Provide the [x, y] coordinate of the cell's center where the given text is located.  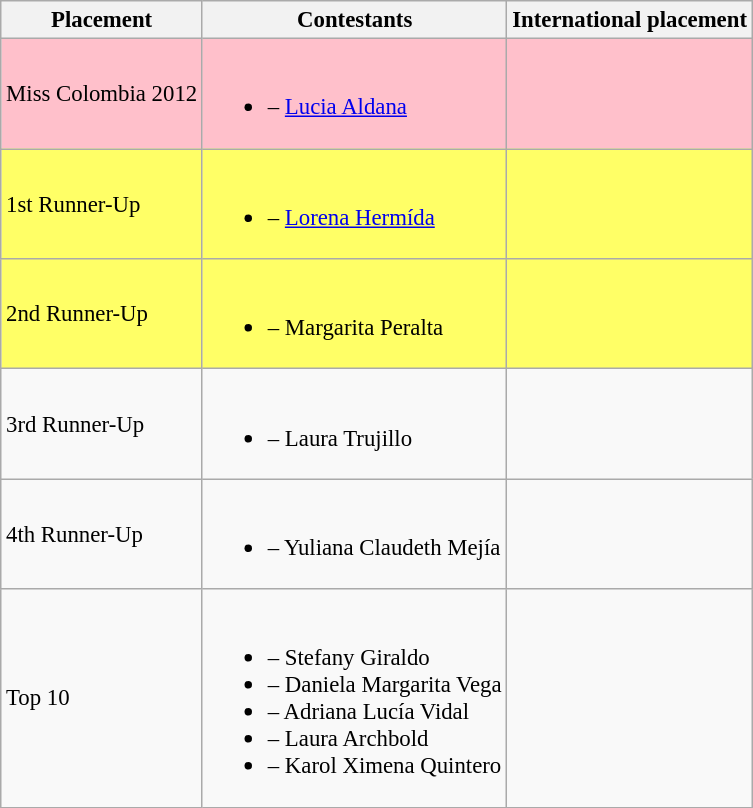
4th Runner-Up [102, 534]
International placement [630, 20]
Top 10 [102, 698]
– Lorena Hermída [354, 204]
– Lucia Aldana [354, 94]
– Margarita Peralta [354, 314]
– Laura Trujillo [354, 424]
2nd Runner-Up [102, 314]
Contestants [354, 20]
– Yuliana Claudeth Mejía [354, 534]
– Stefany Giraldo – Daniela Margarita Vega – Adriana Lucía Vidal – Laura Archbold – Karol Ximena Quintero [354, 698]
Placement [102, 20]
1st Runner-Up [102, 204]
Miss Colombia 2012 [102, 94]
3rd Runner-Up [102, 424]
